Detect which cell encompasses the target text, then output its [x, y] center coordinate. 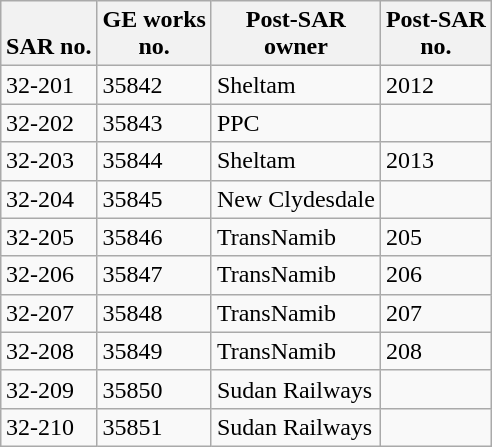
New Clydesdale [296, 199]
205 [436, 237]
32-206 [49, 275]
2012 [436, 85]
PPC [296, 123]
208 [436, 351]
206 [436, 275]
35848 [154, 313]
35849 [154, 351]
SAR no. [49, 34]
35845 [154, 199]
2013 [436, 161]
35851 [154, 427]
32-205 [49, 237]
GE worksno. [154, 34]
32-203 [49, 161]
35843 [154, 123]
32-207 [49, 313]
35850 [154, 389]
32-208 [49, 351]
35847 [154, 275]
Post-SARowner [296, 34]
32-204 [49, 199]
32-202 [49, 123]
35844 [154, 161]
32-201 [49, 85]
32-210 [49, 427]
Post-SARno. [436, 34]
35842 [154, 85]
35846 [154, 237]
32-209 [49, 389]
207 [436, 313]
